Scan for the cell matching the given text and deliver its [X, Y] coordinate at center. 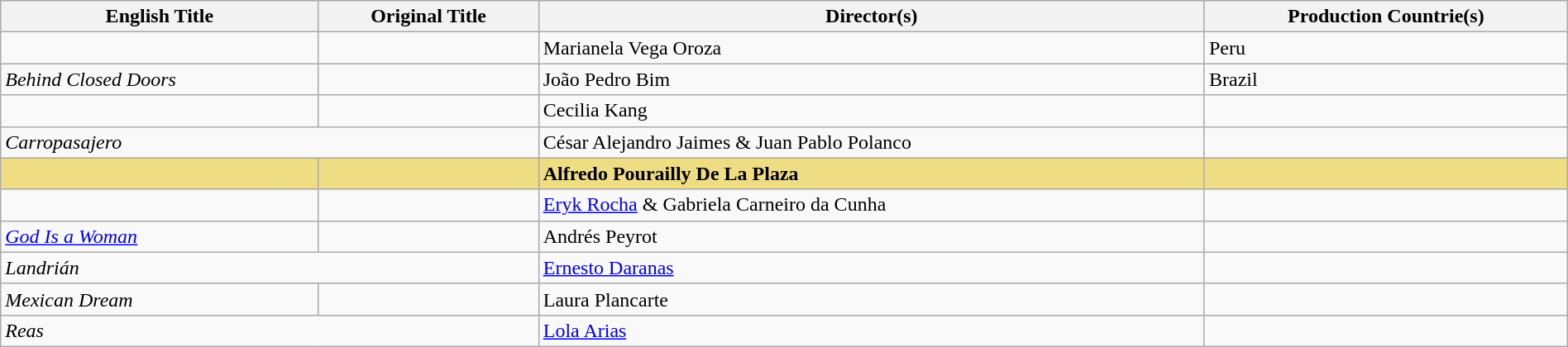
Brazil [1386, 79]
Behind Closed Doors [160, 79]
English Title [160, 17]
Ernesto Daranas [872, 268]
Carropasajero [270, 142]
Marianela Vega Oroza [872, 48]
Eryk Rocha & Gabriela Carneiro da Cunha [872, 205]
Andrés Peyrot [872, 236]
Lola Arias [872, 330]
Reas [270, 330]
Alfredo Pourailly De La Plaza [872, 173]
Peru [1386, 48]
Director(s) [872, 17]
Landrián [270, 268]
César Alejandro Jaimes & Juan Pablo Polanco [872, 142]
Mexican Dream [160, 299]
God Is a Woman [160, 236]
Laura Plancarte [872, 299]
Cecilia Kang [872, 111]
Production Countrie(s) [1386, 17]
João Pedro Bim [872, 79]
Original Title [428, 17]
